Find where the given text appears and provide that cell's center as [x, y] coordinate. 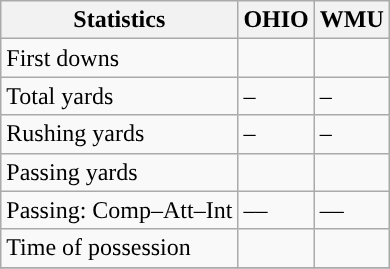
First downs [120, 58]
Passing yards [120, 172]
WMU [352, 20]
Total yards [120, 96]
Statistics [120, 20]
Passing: Comp–Att–Int [120, 210]
OHIO [276, 20]
Time of possession [120, 248]
Rushing yards [120, 134]
